Scan for the cell matching the given text and deliver its [X, Y] coordinate at center. 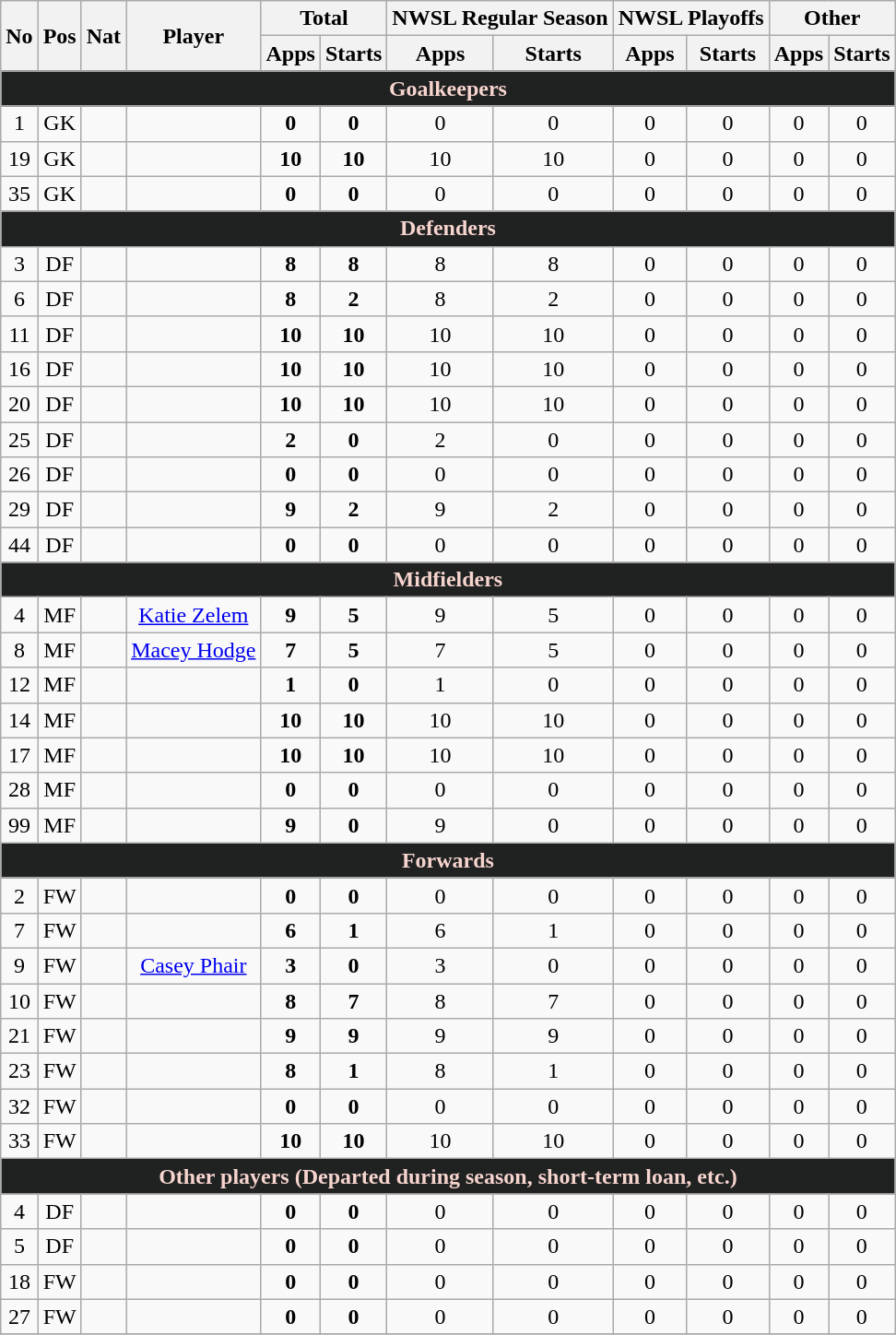
Player [194, 36]
Goalkeepers [448, 89]
18 [19, 1282]
11 [19, 334]
Midfielders [448, 580]
28 [19, 790]
Total [324, 18]
12 [19, 685]
Macey Hodge [194, 650]
Pos [59, 36]
32 [19, 1106]
Katie Zelem [194, 615]
No [19, 36]
25 [19, 440]
Other [831, 18]
Casey Phair [194, 965]
27 [19, 1317]
26 [19, 475]
99 [19, 825]
17 [19, 755]
14 [19, 720]
20 [19, 404]
44 [19, 545]
29 [19, 510]
Nat [103, 36]
23 [19, 1071]
33 [19, 1141]
21 [19, 1036]
Other players (Departed during season, short-term loan, etc.) [448, 1176]
16 [19, 369]
NWSL Regular Season [500, 18]
19 [19, 159]
Forwards [448, 860]
35 [19, 194]
Defenders [448, 229]
NWSL Playoffs [691, 18]
